Provide the (x, y) coordinate of the cell's center where the given text is located.  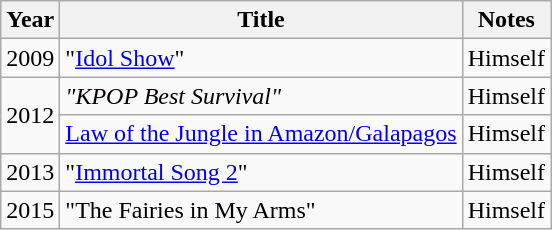
"Immortal Song 2" (261, 172)
"Idol Show" (261, 58)
Law of the Jungle in Amazon/Galapagos (261, 134)
Year (30, 20)
"KPOP Best Survival" (261, 96)
Title (261, 20)
2012 (30, 115)
2009 (30, 58)
2013 (30, 172)
"The Fairies in My Arms" (261, 210)
2015 (30, 210)
Notes (506, 20)
